Locate the cell with the specified text and output its (X, Y) center coordinate. 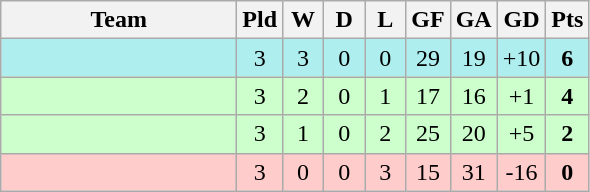
16 (474, 96)
20 (474, 134)
W (304, 20)
+10 (522, 58)
GF (428, 20)
4 (568, 96)
Team (119, 20)
15 (428, 172)
L (386, 20)
GA (474, 20)
+1 (522, 96)
29 (428, 58)
25 (428, 134)
17 (428, 96)
+5 (522, 134)
6 (568, 58)
-16 (522, 172)
Pld (260, 20)
Pts (568, 20)
D (344, 20)
19 (474, 58)
GD (522, 20)
31 (474, 172)
